Return the (x, y) coordinate for the center point of the cell that contains the specified text.  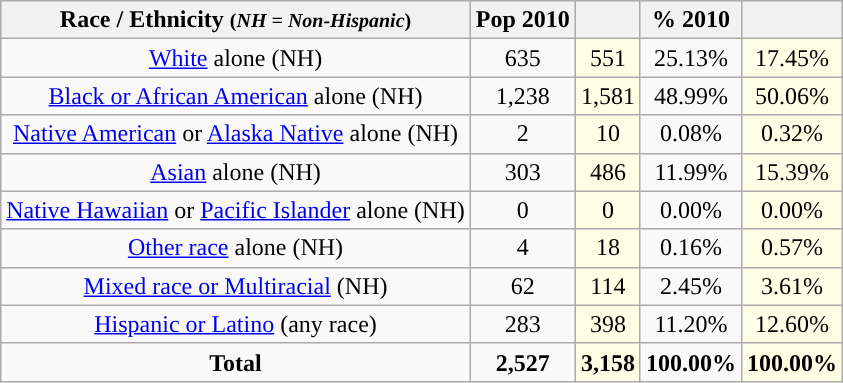
3,158 (608, 362)
Mixed race or Multiracial (NH) (236, 286)
4 (522, 248)
0.08% (690, 134)
12.60% (792, 324)
Other race alone (NH) (236, 248)
303 (522, 172)
551 (608, 58)
11.99% (690, 172)
48.99% (690, 96)
62 (522, 286)
0.57% (792, 248)
10 (608, 134)
50.06% (792, 96)
White alone (NH) (236, 58)
Pop 2010 (522, 20)
114 (608, 286)
% 2010 (690, 20)
Asian alone (NH) (236, 172)
15.39% (792, 172)
Black or African American alone (NH) (236, 96)
25.13% (690, 58)
283 (522, 324)
Native Hawaiian or Pacific Islander alone (NH) (236, 210)
398 (608, 324)
1,581 (608, 96)
2,527 (522, 362)
Race / Ethnicity (NH = Non-Hispanic) (236, 20)
17.45% (792, 58)
Total (236, 362)
18 (608, 248)
635 (522, 58)
3.61% (792, 286)
0.16% (690, 248)
1,238 (522, 96)
0.32% (792, 134)
2.45% (690, 286)
11.20% (690, 324)
486 (608, 172)
Hispanic or Latino (any race) (236, 324)
2 (522, 134)
Native American or Alaska Native alone (NH) (236, 134)
